Extract the [X, Y] coordinate from the center of the cell holding the provided text.  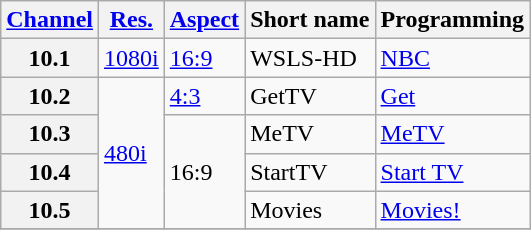
1080i [132, 58]
StartTV [310, 172]
10.5 [50, 210]
10.3 [50, 134]
Get [452, 96]
Channel [50, 20]
10.1 [50, 58]
GetTV [310, 96]
Programming [452, 20]
WSLS-HD [310, 58]
10.2 [50, 96]
Short name [310, 20]
480i [132, 153]
Aspect [204, 20]
Movies! [452, 210]
Movies [310, 210]
4:3 [204, 96]
Start TV [452, 172]
Res. [132, 20]
10.4 [50, 172]
NBC [452, 58]
